Determine the [X, Y] coordinate at the center of the cell enclosing the given text.  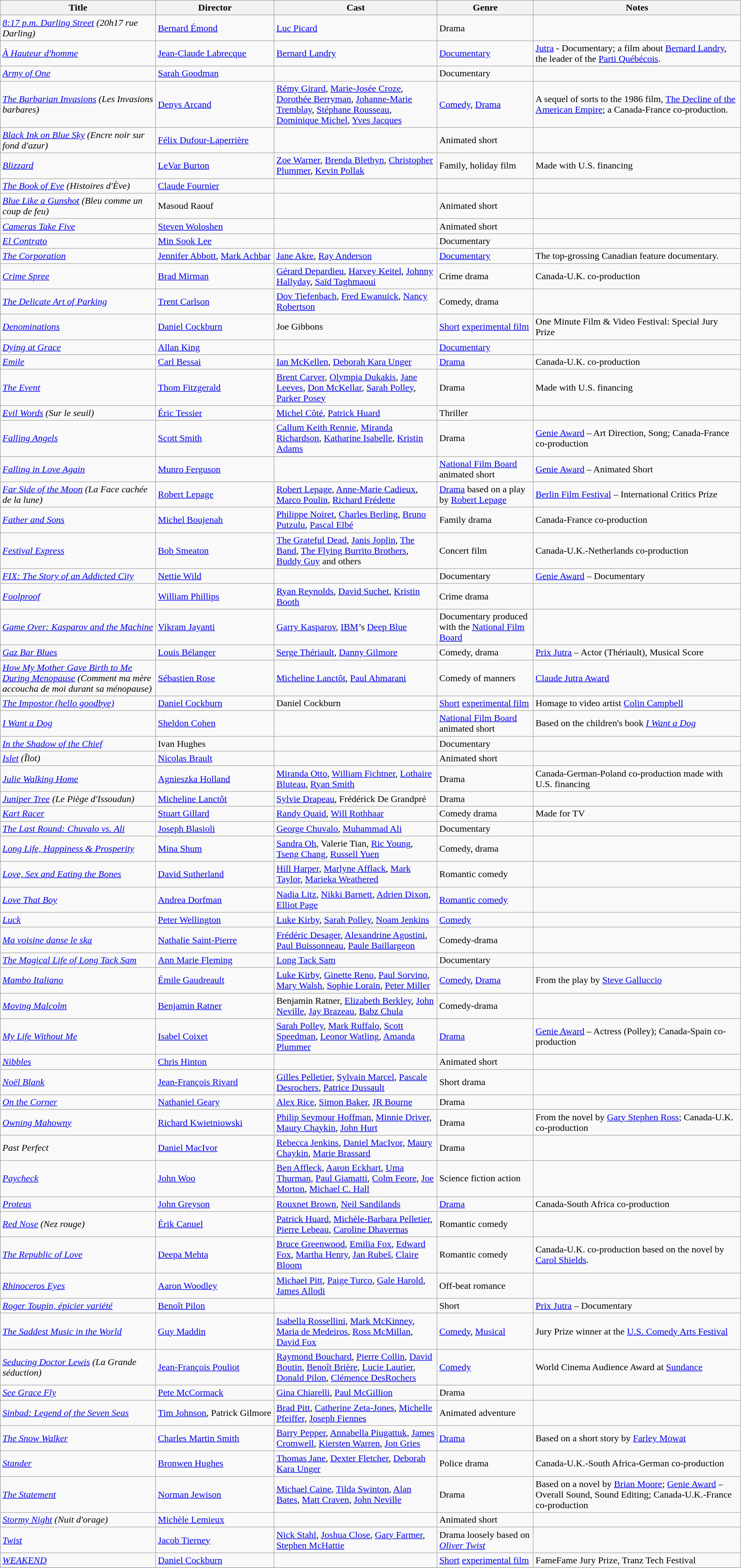
Canada-South Africa co-production [637, 1204]
Joe Gibbons [356, 327]
Father and Sons [78, 520]
Masoud Raouf [215, 206]
Prix Jutra – Actor (Thériault), Musical Score [637, 652]
Canada-German-Poland co-production made with U.S. financing [637, 779]
Family, holiday film [485, 166]
The Snow Walker [78, 1438]
Peter Wellington [215, 920]
Based on a short story by Farley Mowat [637, 1438]
8:17 p.m. Darling Street (20h17 rue Darling) [78, 28]
Agnieszka Holland [215, 779]
Sheldon Cohen [215, 723]
Sandra Oh, Valerie Tian, Ric Young, Tseng Chang, Russell Yuen [356, 849]
Kart Racer [78, 814]
Jean-François Pouliot [215, 1367]
Chris Hinton [215, 1062]
Comedy, Musical [485, 1331]
Nathalie Saint-Pierre [215, 940]
John Greyson [215, 1204]
Michel Côté, Patrick Huard [356, 413]
Luke Kirby, Sarah Polley, Noam Jenkins [356, 920]
Félix Dufour-Laperrière [215, 140]
Paycheck [78, 1179]
Luke Kirby, Ginette Reno, Paul Sorvino, Mary Walsh, Sophie Lorain, Peter Miller [356, 980]
Red Nose (Nez rouge) [78, 1224]
Juniper Tree (Le Piège d'Issoudun) [78, 799]
Vikram Jayanti [215, 627]
Dying at Grace [78, 347]
Zoe Warner, Brenda Blethyn, Christopher Plummer, Kevin Pollak [356, 166]
Gilles Pelletier, Sylvain Marcel, Pascale Desrochers, Patrice Dussault [356, 1082]
Cast [356, 8]
The Delicate Art of Parking [78, 302]
Canada-U.K. co-production based on the novel by Carol Shields. [637, 1255]
Jutra - Documentary; a film about Bernard Landry, the leader of the Parti Québécois. [637, 53]
Drama based on a play by Robert Lepage [485, 494]
Micheline Lanctôt [215, 799]
Nicolas Brault [215, 759]
Genie Award – Actress (Polley); Canada-Spain co-production [637, 1037]
Islet (Îlot) [78, 759]
Bronwen Hughes [215, 1464]
Brent Carver, Olympia Dukakis, Jane Leeves, Don McKellar, Sarah Polley, Parker Posey [356, 388]
LeVar Burton [215, 166]
Deepa Mehta [215, 1255]
Nathaniel Geary [215, 1102]
Robert Lepage, Anne-Marie Cadieux, Marco Poulin, Richard Frédette [356, 494]
Seducing Doctor Lewis (La Grande séduction) [78, 1367]
Thriller [485, 413]
Canada-France co-production [637, 520]
David Sutherland [215, 874]
Genre [485, 8]
Blue Like a Gunshot (Bleu comme un coup de feu) [78, 206]
Gérard Depardieu, Harvey Keitel, Johnny Hallyday, Saïd Taghmaoui [356, 276]
Ryan Reynolds, David Suchet, Kristin Booth [356, 596]
Genie Award – Art Direction, Song; Canada-France co-production [637, 438]
Emile [78, 362]
Concert film [485, 551]
See Grace Fly [78, 1392]
Émile Gaudreault [215, 980]
Thom Fitzgerald [215, 388]
Charles Martin Smith [215, 1438]
Long Life, Happiness & Prosperity [78, 849]
Serge Thériault, Danny Gilmore [356, 652]
Philippe Noiret, Charles Berling, Bruno Putzulu, Pascal Elbé [356, 520]
Brad Mirman [215, 276]
Sylvie Drapeau, Frédérick De Grandpré [356, 799]
Love That Boy [78, 899]
Min Sook Lee [215, 241]
Evil Words (Sur le seuil) [78, 413]
Black Ink on Blue Sky (Encre noir sur fond d'azur) [78, 140]
Canada-U.K.-South Africa-German co-production [637, 1464]
Claude Jutra Award [637, 678]
Army of One [78, 74]
Julie Walking Home [78, 779]
The Impostor (hello goodbye) [78, 703]
Brad Pitt, Catherine Zeta-Jones, Michelle Pfeiffer, Joseph Fiennes [356, 1412]
À Hauteur d'homme [78, 53]
Jean-François Rivard [215, 1082]
Ben Affleck, Aaron Eckhart, Uma Thurman, Paul Giamatti, Colm Feore, Joe Morton, Michael C. Hall [356, 1179]
Moving Malcolm [78, 1006]
Far Side of the Moon (La Face cachée de la lune) [78, 494]
Notes [637, 8]
Festival Express [78, 551]
Roger Toupin, épicier variété [78, 1306]
Carl Bessai [215, 362]
Daniel MacIvor [215, 1148]
Foolproof [78, 596]
Michael Pitt, Paige Turco, Gale Harold, James Allodi [356, 1286]
Bob Smeaton [215, 551]
Trent Carlson [215, 302]
Stuart Gillard [215, 814]
Benoît Pilon [215, 1306]
Dov Tiefenbach, Fred Ewanuick, Nancy Robertson [356, 302]
Pete McCormack [215, 1392]
Robert Lepage [215, 494]
Luck [78, 920]
Proteus [78, 1204]
The Barbarian Invasions (Les Invasions barbares) [78, 104]
Barry Pepper, Annabella Piugattuk, James Cromwell, Kiersten Warren, Jon Gries [356, 1438]
Thomas Jane, Dexter Fletcher, Deborah Kara Unger [356, 1464]
Jean-Claude Labrecque [215, 53]
Cameras Take Five [78, 226]
Documentary produced with the National Film Board [485, 627]
Gina Chiarelli, Paul McGillion [356, 1392]
Joseph Blasioli [215, 829]
Twist [78, 1540]
Science fiction action [485, 1179]
Police drama [485, 1464]
Denys Arcand [215, 104]
From the play by Steve Galluccio [637, 980]
Animated adventure [485, 1412]
Micheline Lanctôt, Paul Ahmarani [356, 678]
Érik Canuel [215, 1224]
Game Over: Kasparov and the Machine [78, 627]
Bruce Greenwood, Emilia Fox, Edward Fox, Martha Henry, Jan Rubeš, Claire Bloom [356, 1255]
Michael Caine, Tilda Swinton, Alan Bates, Matt Craven, John Neville [356, 1494]
A sequel of sorts to the 1986 film, The Decline of the American Empire; a Canada-France co-production. [637, 104]
In the Shadow of the Chief [78, 744]
Rouxnet Brown, Neil Sandilands [356, 1204]
Ivan Hughes [215, 744]
Frédéric Desager, Alexandrine Agostini, Paul Buissonneau, Paule Baillargeon [356, 940]
Benjamin Ratner, Elizabeth Berkley, John Neville, Jay Brazeau, Babz Chula [356, 1006]
Steven Woloshen [215, 226]
Short [485, 1306]
Prix Jutra – Documentary [637, 1306]
Benjamin Ratner [215, 1006]
Nibbles [78, 1062]
Randy Quaid, Will Rothhaar [356, 814]
World Cinema Audience Award at Sundance [637, 1367]
Canada-U.K.-Netherlands co-production [637, 551]
Title [78, 8]
Gaz Bar Blues [78, 652]
Bernard Landry [356, 53]
Stander [78, 1464]
Nettie Wild [215, 576]
On the Corner [78, 1102]
Sarah Polley, Mark Ruffalo, Scott Speedman, Leonor Watling, Amanda Plummer [356, 1037]
The Saddest Music in the World [78, 1331]
Love, Sex and Eating the Bones [78, 874]
Munro Ferguson [215, 469]
Isabella Rossellini, Mark McKinney, Maria de Medeiros, Ross McMillan, David Fox [356, 1331]
Comedy of manners [485, 678]
Sarah Goodman [215, 74]
How My Mother Gave Birth to Me During Menopause (Comment ma mère accoucha de moi durant sa ménopause) [78, 678]
Drama loosely based on Oliver Twist [485, 1540]
Ian McKellen, Deborah Kara Unger [356, 362]
One Minute Film & Video Festival: Special Jury Prize [637, 327]
The Republic of Love [78, 1255]
The top-grossing Canadian feature documentary. [637, 256]
Falling in Love Again [78, 469]
Claude Fournier [215, 186]
Denominations [78, 327]
Guy Maddin [215, 1331]
Comedy drama [485, 814]
Raymond Bouchard, Pierre Collin, David Boutin, Benoît Brière, Lucie Laurier, Donald Pilon, Clémence DesRochers [356, 1367]
Falling Angels [78, 438]
From the novel by Gary Stephen Ross; Canada-U.K. co-production [637, 1122]
FIX: The Story of an Addicted City [78, 576]
Short drama [485, 1082]
Philip Seymour Hoffman, Minnie Driver, Maury Chaykin, John Hurt [356, 1122]
Miranda Otto, William Fichtner, Lothaire Bluteau, Ryan Smith [356, 779]
Patrick Huard, Michèle-Barbara Pelletier, Pierre Lebeau, Caroline Dhavernas [356, 1224]
Based on a novel by Brian Moore; Genie Award – Overall Sound, Sound Editing; Canada-U.K.-France co-production [637, 1494]
Nadia Litz, Nikki Barnett, Adrien Dixon, Elliot Page [356, 899]
Mambo Italiano [78, 980]
Genie Award – Animated Short [637, 469]
Hill Harper, Marlyne Afflack, Mark Taylor, Marieka Weathered [356, 874]
Owning Mahowny [78, 1122]
El Contrato [78, 241]
Director [215, 8]
The Grateful Dead, Janis Joplin, The Band, The Flying Burrito Brothers, Buddy Guy and others [356, 551]
Jury Prize winner at the U.S. Comedy Arts Festival [637, 1331]
Scott Smith [215, 438]
William Phillips [215, 596]
Aaron Woodley [215, 1286]
Garry Kasparov, IBM’s Deep Blue [356, 627]
John Woo [215, 1179]
Andrea Dorfman [215, 899]
Jacob Tierney [215, 1540]
Based on the children's book I Want a Dog [637, 723]
Michel Boujenah [215, 520]
Stormy Night (Nuit d'orage) [78, 1520]
Made for TV [637, 814]
Nick Stahl, Joshua Close, Gary Farmer, Stephen McHattie [356, 1540]
Sinbad: Legend of the Seven Seas [78, 1412]
Jennifer Abbott, Mark Achbar [215, 256]
Richard Kwietniowski [215, 1122]
Luc Picard [356, 28]
Éric Tessier [215, 413]
Noël Blank [78, 1082]
Family drama [485, 520]
The Book of Eve (Histoires d'Ève) [78, 186]
The Corporation [78, 256]
Rémy Girard, Marie-Josée Croze, Dorothée Berryman, Johanne-Marie Tremblay, Stéphane Rousseau, Dominique Michel, Yves Jacques [356, 104]
Homage to video artist Colin Campbell [637, 703]
The Statement [78, 1494]
The Last Round: Chuvalo vs. Ali [78, 829]
Isabel Coixet [215, 1037]
Allan King [215, 347]
Callum Keith Rennie, Miranda Richardson, Katharine Isabelle, Kristin Adams [356, 438]
Berlin Film Festival – International Critics Prize [637, 494]
Norman Jewison [215, 1494]
Rebecca Jenkins, Daniel MacIvor, Maury Chaykin, Marie Brassard [356, 1148]
Off-beat romance [485, 1286]
George Chuvalo, Muhammad Ali [356, 829]
Alex Rice, Simon Baker, JR Bourne [356, 1102]
Ma voisine danse le ska [78, 940]
Jane Akre, Ray Anderson [356, 256]
Louis Bélanger [215, 652]
Sébastien Rose [215, 678]
The Event [78, 388]
The Magical Life of Long Tack Sam [78, 960]
Mina Shum [215, 849]
Ann Marie Fleming [215, 960]
Genie Award – Documentary [637, 576]
Crime Spree [78, 276]
Long Tack Sam [356, 960]
Past Perfect [78, 1148]
FameFame Jury Prize, Tranz Tech Festival [637, 1560]
I Want a Dog [78, 723]
WEAKEND [78, 1560]
Rhinoceros Eyes [78, 1286]
Michèle Lemieux [215, 1520]
Tim Johnson, Patrick Gilmore [215, 1412]
Blizzard [78, 166]
Bernard Émond [215, 28]
My Life Without Me [78, 1037]
